For the text-containing cell, return its midpoint in (x, y) coordinate format. 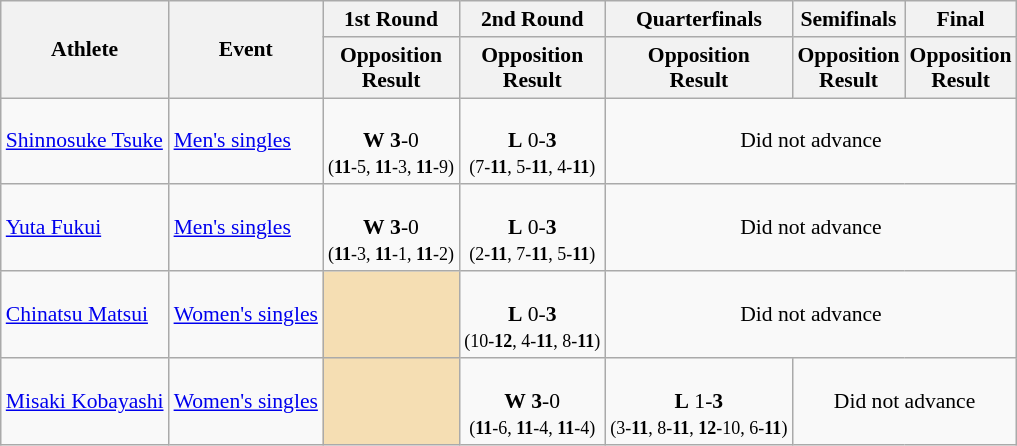
Chinatsu Matsui (85, 314)
L 0-3(2-11, 7-11, 5-11) (532, 228)
2nd Round (532, 19)
W 3-0(11-6, 11-4, 11-4) (532, 402)
L 0-3(10-12, 4-11, 8-11) (532, 314)
Misaki Kobayashi (85, 402)
1st Round (391, 19)
Quarterfinals (698, 19)
Athlete (85, 50)
Semifinals (848, 19)
L 1-3(3-11, 8-11, 12-10, 6-11) (698, 402)
Event (246, 50)
Yuta Fukui (85, 228)
L 0-3(7-11, 5-11, 4-11) (532, 142)
W 3-0(11-5, 11-3, 11-9) (391, 142)
Shinnosuke Tsuke (85, 142)
Final (961, 19)
W 3-0(11-3, 11-1, 11-2) (391, 228)
